Return [X, Y] of the center of cell containing provided text 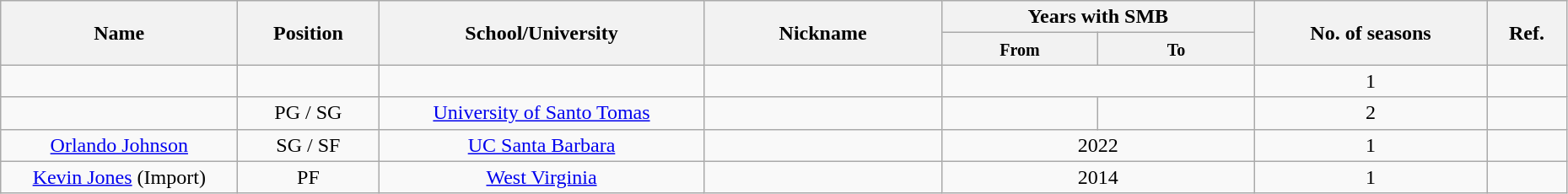
SG / SF [309, 145]
2014 [1098, 177]
UC Santa Barbara [542, 145]
PF [309, 177]
Nickname [823, 33]
Kevin Jones (Import) [120, 177]
School/University [542, 33]
To [1177, 49]
Years with SMB [1098, 17]
Position [309, 33]
2 [1370, 113]
Orlando Johnson [120, 145]
2022 [1098, 145]
University of Santo Tomas [542, 113]
West Virginia [542, 177]
PG / SG [309, 113]
Ref. [1527, 33]
From [1020, 49]
No. of seasons [1370, 33]
Name [120, 33]
